Scan for the cell matching the given text and deliver its [X, Y] coordinate at center. 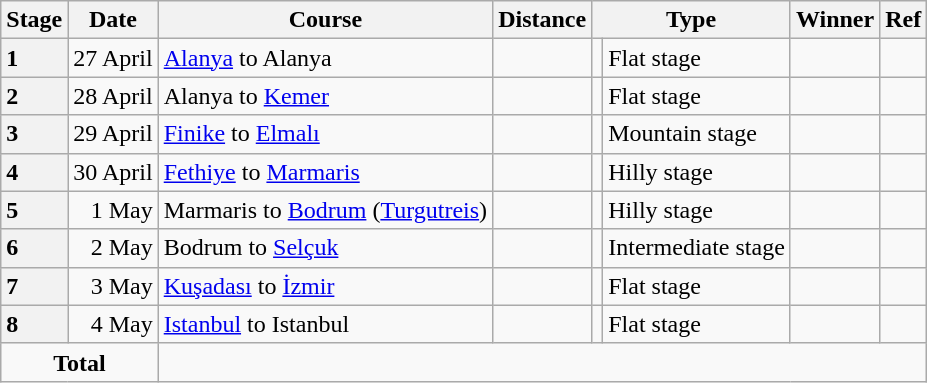
1 May [113, 210]
2 May [113, 248]
27 April [113, 58]
Intermediate stage [697, 248]
Course [325, 20]
8 [34, 324]
Date [113, 20]
4 [34, 172]
Mountain stage [697, 134]
Winner [834, 20]
29 April [113, 134]
3 May [113, 286]
Bodrum to Selçuk [325, 248]
Istanbul to Istanbul [325, 324]
Distance [542, 20]
2 [34, 96]
30 April [113, 172]
4 May [113, 324]
Alanya to Alanya [325, 58]
Stage [34, 20]
Marmaris to Bodrum (Turgutreis) [325, 210]
Total [80, 362]
Ref [904, 20]
Type [692, 20]
1 [34, 58]
28 April [113, 96]
Fethiye to Marmaris [325, 172]
Kuşadası to İzmir [325, 286]
Alanya to Kemer [325, 96]
Finike to Elmalı [325, 134]
7 [34, 286]
3 [34, 134]
5 [34, 210]
6 [34, 248]
